Detect which cell encompasses the target text, then output its (X, Y) center coordinate. 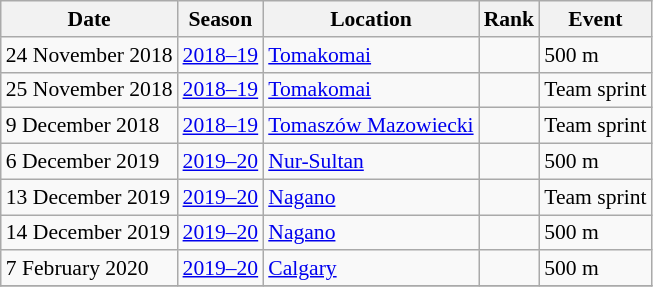
Tomaszów Mazowiecki (370, 126)
Calgary (370, 269)
7 February 2020 (90, 269)
9 December 2018 (90, 126)
Season (221, 19)
Nur-Sultan (370, 162)
Event (595, 19)
14 December 2019 (90, 233)
6 December 2019 (90, 162)
24 November 2018 (90, 55)
Rank (510, 19)
Location (370, 19)
Date (90, 19)
13 December 2019 (90, 197)
25 November 2018 (90, 90)
